Output the (X, Y) coordinate of the center of the cell containing the given text.  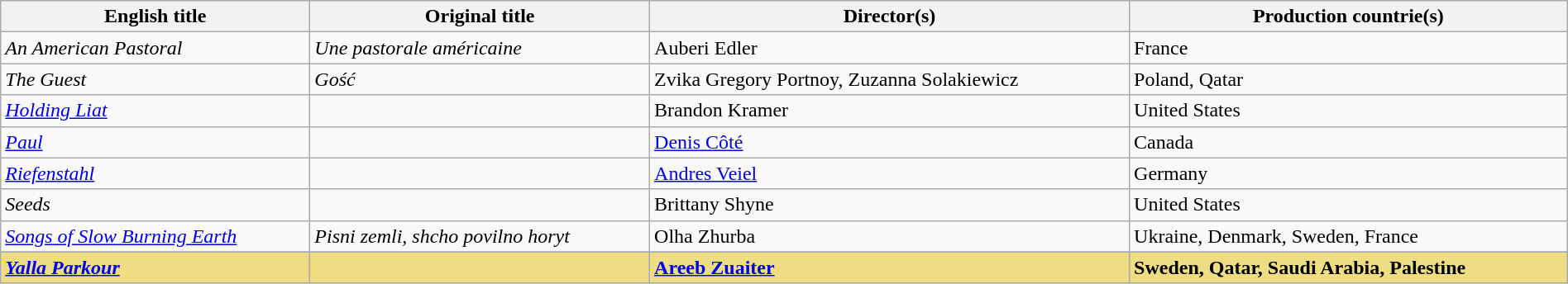
An American Pastoral (155, 48)
Andres Veiel (890, 173)
France (1349, 48)
Paul (155, 142)
Director(s) (890, 17)
Production countrie(s) (1349, 17)
Riefenstahl (155, 173)
Brittany Shyne (890, 205)
Songs of Slow Burning Earth (155, 236)
Olha Zhurba (890, 236)
Sweden, Qatar, Saudi Arabia, Palestine (1349, 267)
Germany (1349, 173)
Denis Côté (890, 142)
Gość (480, 79)
Auberi Edler (890, 48)
Original title (480, 17)
Pisni zemli, shcho povilno horyt (480, 236)
Ukraine, Denmark, Sweden, France (1349, 236)
Seeds (155, 205)
Yalla Parkour (155, 267)
Canada (1349, 142)
Zvika Gregory Portnoy, Zuzanna Solakiewicz (890, 79)
Areeb Zuaiter (890, 267)
The Guest (155, 79)
Holding Liat (155, 111)
Brandon Kramer (890, 111)
English title (155, 17)
Une pastorale américaine (480, 48)
Poland, Qatar (1349, 79)
